Return the [X, Y] coordinate for the center point of the cell that contains the specified text.  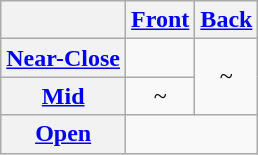
Mid [64, 96]
Front [160, 20]
Open [64, 134]
Near-Close [64, 58]
Back [226, 20]
